Return (x, y) of the center of cell containing provided text 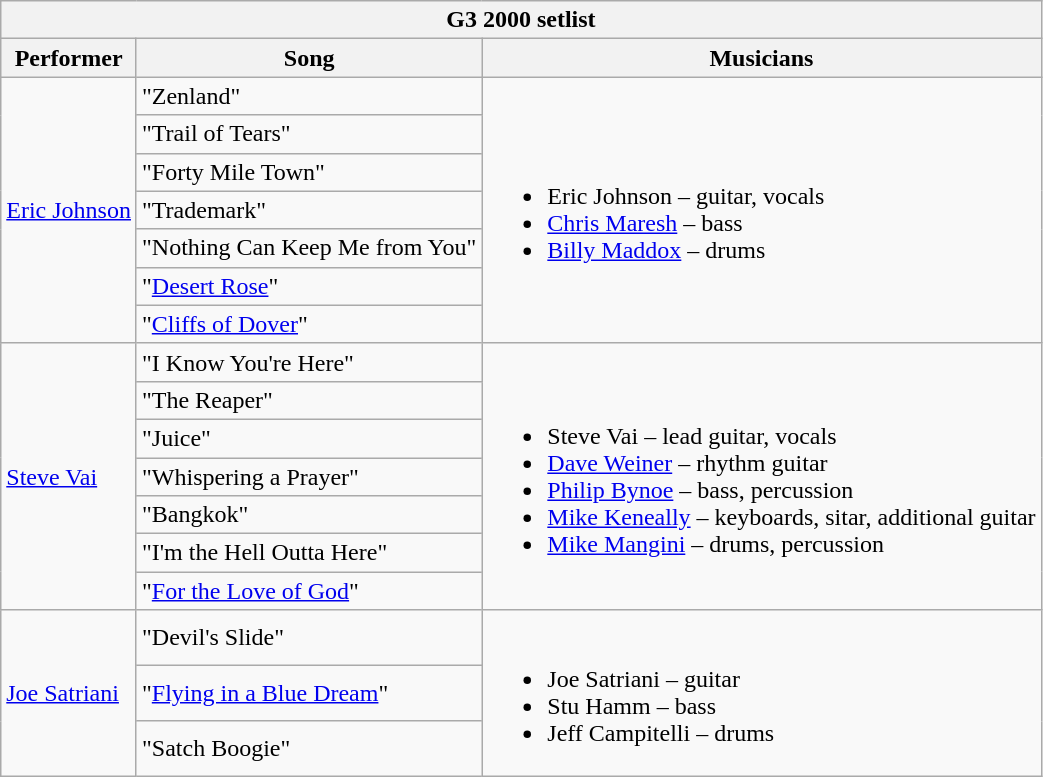
Eric Johnson (69, 210)
"Flying in a Blue Dream" (308, 693)
"For the Love of God" (308, 591)
Joe Satriani (69, 694)
"Trail of Tears" (308, 134)
Song (308, 58)
Joe Satriani – guitarStu Hamm – bassJeff Campitelli – drums (762, 694)
"Juice" (308, 438)
G3 2000 setlist (521, 20)
"Zenland" (308, 96)
Musicians (762, 58)
"Devil's Slide" (308, 638)
Performer (69, 58)
"Cliffs of Dover" (308, 324)
"Bangkok" (308, 515)
Eric Johnson – guitar, vocalsChris Maresh – bassBilly Maddox – drums (762, 210)
"I Know You're Here" (308, 362)
"Whispering a Prayer" (308, 477)
"Trademark" (308, 210)
"Forty Mile Town" (308, 172)
"Satch Boogie" (308, 749)
"I'm the Hell Outta Here" (308, 553)
"The Reaper" (308, 400)
"Nothing Can Keep Me from You" (308, 248)
"Desert Rose" (308, 286)
Steve Vai (69, 476)
